Determine the (x, y) coordinate at the center of the cell enclosing the given text.  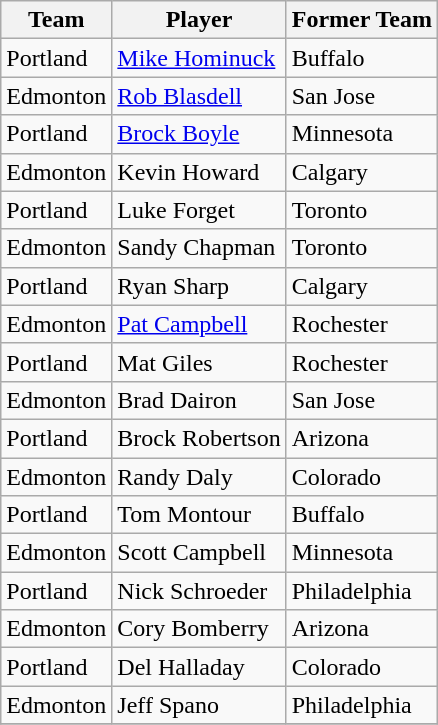
Randy Daly (199, 477)
Rob Blasdell (199, 96)
Mat Giles (199, 362)
Ryan Sharp (199, 286)
Former Team (362, 20)
Cory Bomberry (199, 629)
Del Halladay (199, 667)
Scott Campbell (199, 553)
Team (56, 20)
Tom Montour (199, 515)
Brad Dairon (199, 400)
Mike Hominuck (199, 58)
Luke Forget (199, 210)
Player (199, 20)
Jeff Spano (199, 705)
Brock Robertson (199, 438)
Pat Campbell (199, 324)
Brock Boyle (199, 134)
Kevin Howard (199, 172)
Sandy Chapman (199, 248)
Nick Schroeder (199, 591)
